Capture the cell that displays the provided text and extract its (X, Y) central coordinate. 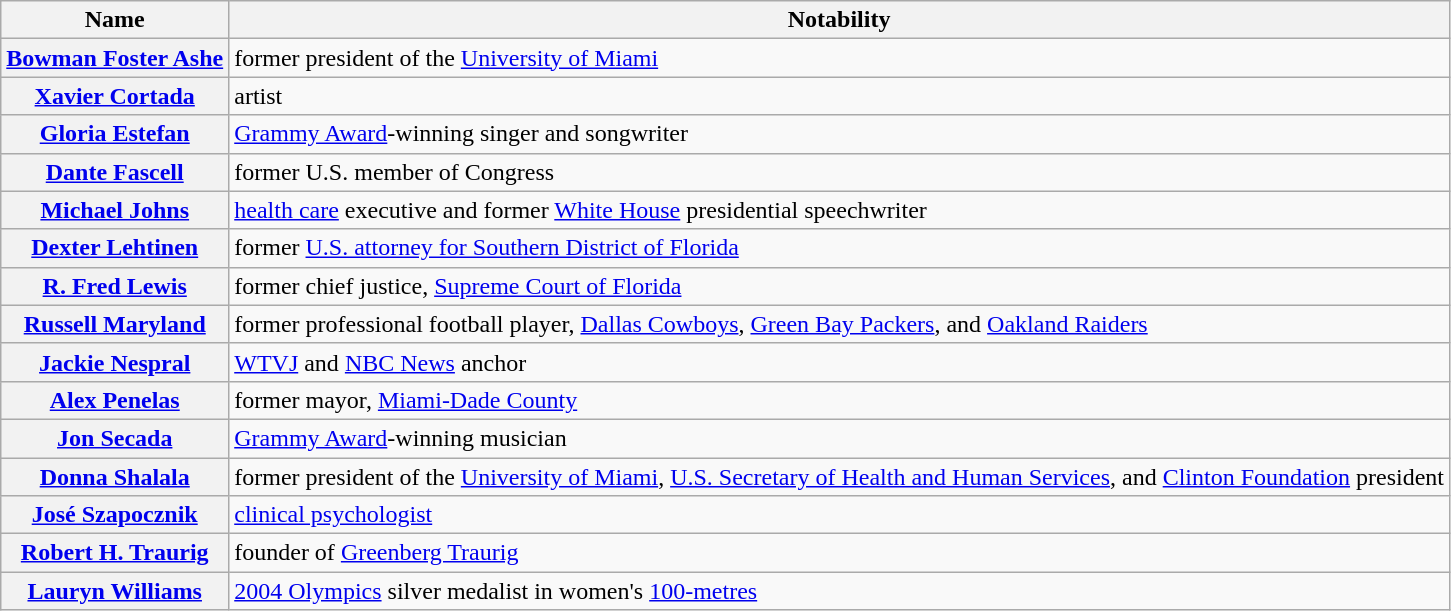
Robert H. Traurig (115, 553)
Gloria Estefan (115, 134)
former president of the University of Miami, U.S. Secretary of Health and Human Services, and Clinton Foundation president (840, 477)
former U.S. attorney for Southern District of Florida (840, 248)
Notability (840, 20)
2004 Olympics silver medalist in women's 100-metres (840, 591)
Jon Secada (115, 438)
health care executive and former White House presidential speechwriter (840, 210)
Bowman Foster Ashe (115, 58)
Alex Penelas (115, 400)
Grammy Award-winning musician (840, 438)
former president of the University of Miami (840, 58)
Name (115, 20)
Grammy Award-winning singer and songwriter (840, 134)
former U.S. member of Congress (840, 172)
Dexter Lehtinen (115, 248)
former professional football player, Dallas Cowboys, Green Bay Packers, and Oakland Raiders (840, 324)
Jackie Nespral (115, 362)
founder of Greenberg Traurig (840, 553)
former chief justice, Supreme Court of Florida (840, 286)
Donna Shalala (115, 477)
José Szapocznik (115, 515)
clinical psychologist (840, 515)
artist (840, 96)
WTVJ and NBC News anchor (840, 362)
Xavier Cortada (115, 96)
R. Fred Lewis (115, 286)
former mayor, Miami-Dade County (840, 400)
Michael Johns (115, 210)
Russell Maryland (115, 324)
Lauryn Williams (115, 591)
Dante Fascell (115, 172)
